Find where the given text appears and provide that cell's center as [X, Y] coordinate. 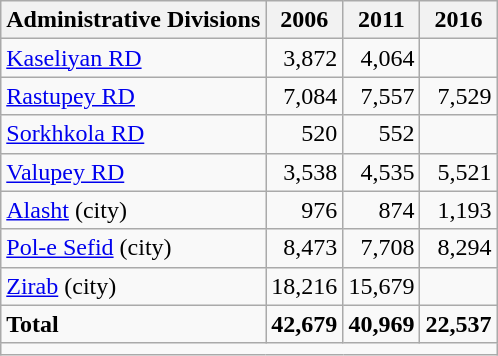
4,064 [382, 58]
552 [382, 134]
5,521 [458, 172]
Alasht (city) [134, 210]
7,557 [382, 96]
7,084 [304, 96]
520 [304, 134]
Zirab (city) [134, 286]
Valupey RD [134, 172]
7,529 [458, 96]
42,679 [304, 324]
3,538 [304, 172]
8,473 [304, 248]
1,193 [458, 210]
Sorkhkola RD [134, 134]
Kaseliyan RD [134, 58]
2011 [382, 20]
2006 [304, 20]
Rastupey RD [134, 96]
3,872 [304, 58]
40,969 [382, 324]
22,537 [458, 324]
4,535 [382, 172]
Administrative Divisions [134, 20]
8,294 [458, 248]
976 [304, 210]
Pol-e Sefid (city) [134, 248]
Total [134, 324]
874 [382, 210]
18,216 [304, 286]
2016 [458, 20]
7,708 [382, 248]
15,679 [382, 286]
